Scan for the cell matching the given text and deliver its [x, y] coordinate at center. 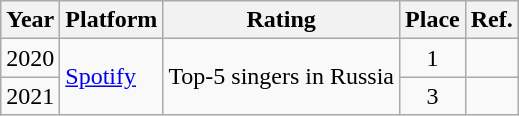
Rating [282, 20]
Ref. [492, 20]
3 [433, 96]
Year [30, 20]
2020 [30, 58]
1 [433, 58]
2021 [30, 96]
Platform [112, 20]
Top-5 singers in Russia [282, 77]
Spotify [112, 77]
Place [433, 20]
